Search for the cell housing the specified text and yield its (x, y) center coordinate. 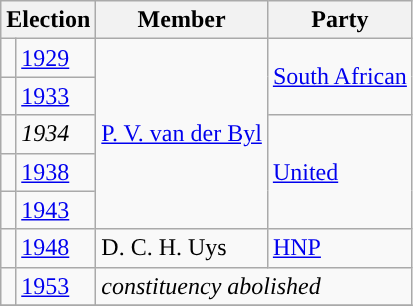
P. V. van der Byl (182, 134)
1953 (56, 286)
1938 (56, 172)
United (340, 172)
Election (48, 20)
Member (182, 20)
HNP (340, 248)
D. C. H. Uys (182, 248)
1948 (56, 248)
constituency abolished (254, 286)
Party (340, 20)
South African (340, 77)
1933 (56, 96)
1934 (56, 134)
1943 (56, 210)
1929 (56, 58)
